Extract the (X, Y) coordinate from the center of the cell holding the provided text.  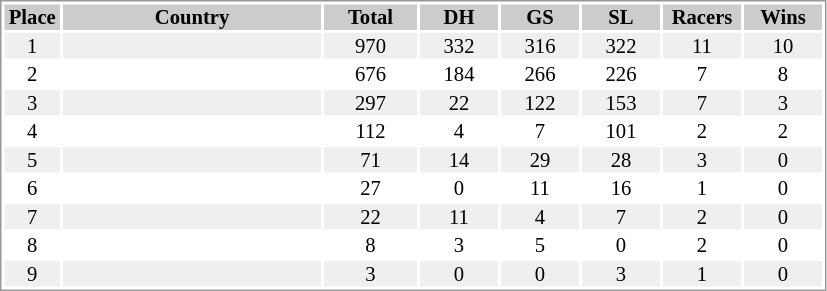
Place (32, 17)
153 (621, 103)
297 (370, 103)
29 (540, 160)
122 (540, 103)
Wins (783, 17)
GS (540, 17)
226 (621, 75)
112 (370, 131)
DH (459, 17)
266 (540, 75)
16 (621, 189)
6 (32, 189)
101 (621, 131)
332 (459, 46)
Country (192, 17)
14 (459, 160)
316 (540, 46)
Racers (702, 17)
Total (370, 17)
28 (621, 160)
27 (370, 189)
9 (32, 274)
676 (370, 75)
71 (370, 160)
970 (370, 46)
322 (621, 46)
10 (783, 46)
184 (459, 75)
SL (621, 17)
